Extract the (X, Y) coordinate from the center of the cell holding the provided text.  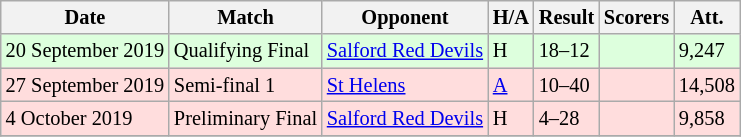
27 September 2019 (85, 85)
Date (85, 17)
Semi-final 1 (246, 85)
Result (566, 17)
Scorers (636, 17)
14,508 (707, 85)
Att. (707, 17)
Opponent (405, 17)
4–28 (566, 118)
20 September 2019 (85, 51)
Qualifying Final (246, 51)
18–12 (566, 51)
9,247 (707, 51)
Match (246, 17)
10–40 (566, 85)
4 October 2019 (85, 118)
A (511, 85)
St Helens (405, 85)
H/A (511, 17)
9,858 (707, 118)
Preliminary Final (246, 118)
